Capture the cell that displays the provided text and extract its [X, Y] central coordinate. 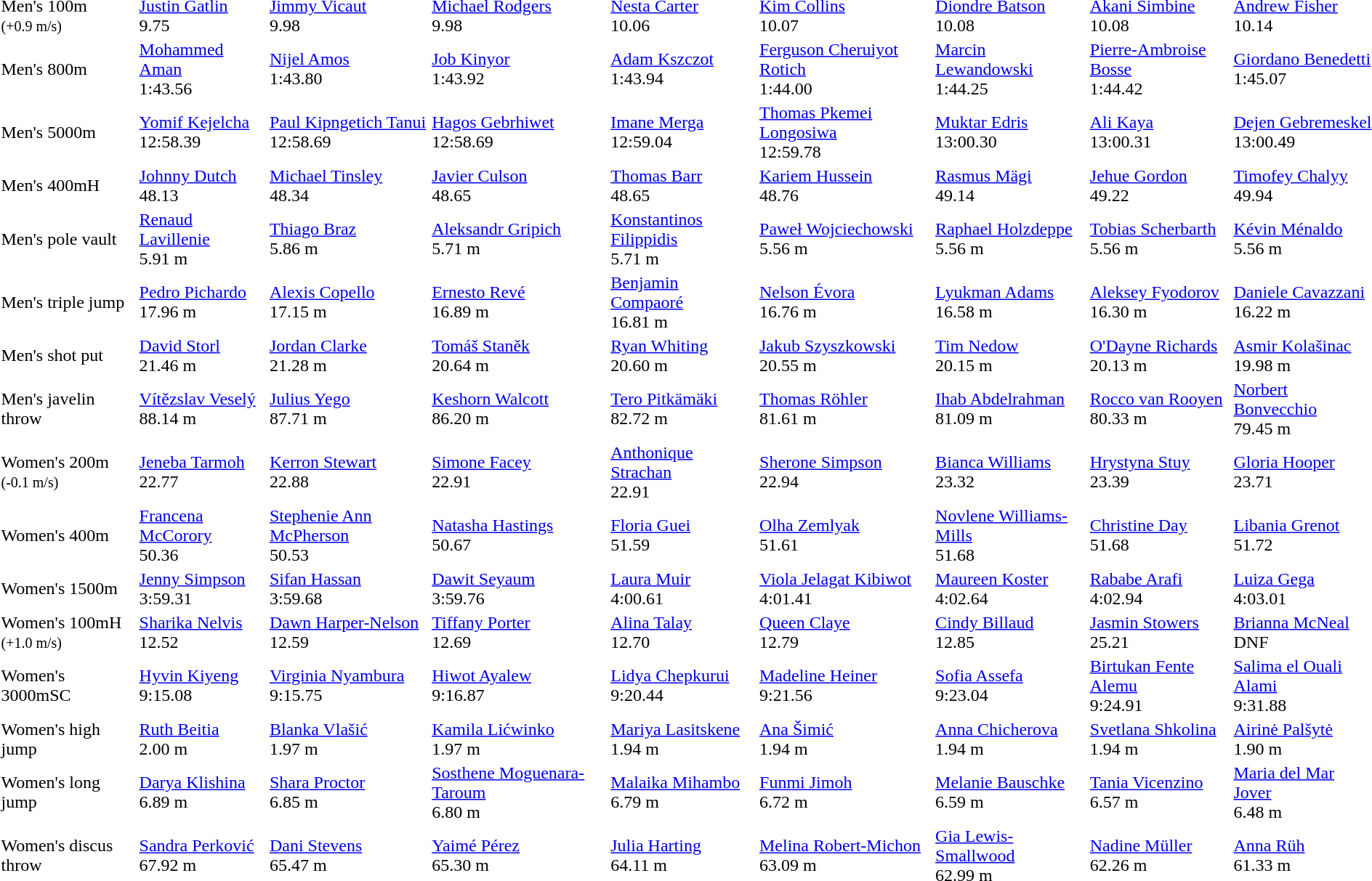
Nelson Évora 16.76 m [846, 302]
Ana Šimić 1.94 m [846, 739]
Renaud Lavillenie 5.91 m [202, 239]
David Storl 21.46 m [202, 356]
Viola Jelagat Kibiwot 4:01.41 [846, 588]
Sosthene Moguenara-Taroum 6.80 m [519, 792]
Michael Tinsley 48.34 [348, 186]
Women's 200m(-0.1 m/s) [68, 472]
Malaika Mihambo 6.79 m [683, 792]
Birtukan Fente Alemu 9:24.91 [1160, 686]
Madeline Heiner 9:21.56 [846, 686]
Thiago Braz 5.86 m [348, 239]
Dawn Harper-Nelson 12.59 [348, 632]
Jordan Clarke 21.28 m [348, 356]
Dawit Seyaum 3:59.76 [519, 588]
Tero Pitkämäki 82.72 m [683, 409]
Vítězslav Veselý 88.14 m [202, 409]
Adam Kszczot 1:43.94 [683, 69]
Jehue Gordon 49.22 [1160, 186]
Sharika Nelvis 12.52 [202, 632]
Sherone Simpson 22.94 [846, 472]
Ruth Beitia 2.00 m [202, 739]
Men's 400mH [68, 186]
Javier Culson 48.65 [519, 186]
Paul Kipngetich Tanui 12:58.69 [348, 132]
Nijel Amos 1:43.80 [348, 69]
Simone Facey 22.91 [519, 472]
Aleksandr Gripich 5.71 m [519, 239]
Ali Kaya 13:00.31 [1160, 132]
Lyukman Adams 16.58 m [1011, 302]
Job Kinyor 1:43.92 [519, 69]
Mohammed Aman 1:43.56 [202, 69]
Queen Claye 12.79 [846, 632]
Jasmin Stowers 25.21 [1160, 632]
Men's 5000m [68, 132]
Women's 400m [68, 535]
Men's javelin throw [68, 409]
Hagos Gebrhiwet 12:58.69 [519, 132]
Laura Muir 4:00.61 [683, 588]
Tomáš Staněk 20.64 m [519, 356]
Anthonique Strachan 22.91 [683, 472]
Stephenie Ann McPherson 50.53 [348, 535]
Melanie Bauschke 6.59 m [1011, 792]
Ihab Abdelrahman 81.09 m [1011, 409]
Cindy Billaud 12.85 [1011, 632]
Ryan Whiting 20.60 m [683, 356]
Rocco van Rooyen 80.33 m [1160, 409]
Floria Guei 51.59 [683, 535]
Kariem Hussein 48.76 [846, 186]
Rababe Arafi 4:02.94 [1160, 588]
Mariya Lasitskene 1.94 m [683, 739]
Jeneba Tarmoh 22.77 [202, 472]
Women's 100mH(+1.0 m/s) [68, 632]
Natasha Hastings 50.67 [519, 535]
Ernesto Revé 16.89 m [519, 302]
Alexis Copello 17.15 m [348, 302]
Rasmus Mägi 49.14 [1011, 186]
Men's shot put [68, 356]
Alina Talay 12.70 [683, 632]
Christine Day 51.68 [1160, 535]
Men's pole vault [68, 239]
Svetlana Shkolina 1.94 m [1160, 739]
Hiwot Ayalew 9:16.87 [519, 686]
Maureen Koster 4:02.64 [1011, 588]
Anna Chicherova 1.94 m [1011, 739]
Sofia Assefa 9:23.04 [1011, 686]
Hyvin Kiyeng 9:15.08 [202, 686]
Bianca Williams 23.32 [1011, 472]
Paweł Wojciechowski 5.56 m [846, 239]
Hrystyna Stuy 23.39 [1160, 472]
Men's 800m [68, 69]
Raphael Holzdeppe 5.56 m [1011, 239]
Lidya Chepkurui 9:20.44 [683, 686]
Francena McCorory 50.36 [202, 535]
Thomas Barr 48.65 [683, 186]
O'Dayne Richards 20.13 m [1160, 356]
Marcin Lewandowski 1:44.25 [1011, 69]
Kamila Lićwinko 1.97 m [519, 739]
Virginia Nyambura 9:15.75 [348, 686]
Jenny Simpson 3:59.31 [202, 588]
Tania Vicenzino 6.57 m [1160, 792]
Novlene Williams-Mills 51.68 [1011, 535]
Shara Proctor 6.85 m [348, 792]
Women's long jump [68, 792]
Julius Yego 87.71 m [348, 409]
Women's high jump [68, 739]
Pedro Pichardo 17.96 m [202, 302]
Olha Zemlyak 51.61 [846, 535]
Tobias Scherbarth 5.56 m [1160, 239]
Yomif Kejelcha 12:58.39 [202, 132]
Kerron Stewart 22.88 [348, 472]
Imane Merga 12:59.04 [683, 132]
Benjamin Compaoré 16.81 m [683, 302]
Keshorn Walcott 86.20 m [519, 409]
Women's 1500m [68, 588]
Pierre-Ambroise Bosse 1:44.42 [1160, 69]
Funmi Jimoh 6.72 m [846, 792]
Men's triple jump [68, 302]
Thomas Röhler 81.61 m [846, 409]
Aleksey Fyodorov 16.30 m [1160, 302]
Konstantinos Filippidis 5.71 m [683, 239]
Jakub Szyszkowski 20.55 m [846, 356]
Tim Nedow 20.15 m [1011, 356]
Johnny Dutch 48.13 [202, 186]
Ferguson Cheruiyot Rotich 1:44.00 [846, 69]
Sifan Hassan 3:59.68 [348, 588]
Thomas Pkemei Longosiwa 12:59.78 [846, 132]
Muktar Edris 13:00.30 [1011, 132]
Darya Klishina 6.89 m [202, 792]
Blanka Vlašić 1.97 m [348, 739]
Women's 3000mSC [68, 686]
Tiffany Porter 12.69 [519, 632]
